From the cell containing the given text, extract its center point as (X, Y) coordinate. 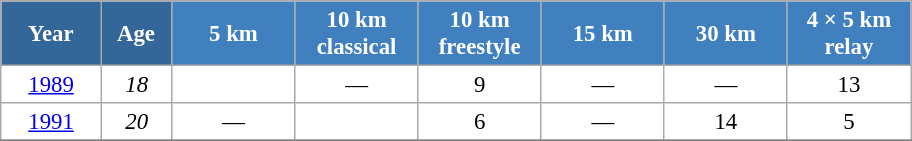
1991 (52, 122)
Age (136, 34)
4 × 5 km relay (848, 34)
1989 (52, 85)
20 (136, 122)
10 km freestyle (480, 34)
6 (480, 122)
18 (136, 85)
5 km (234, 34)
9 (480, 85)
5 (848, 122)
14 (726, 122)
13 (848, 85)
30 km (726, 34)
10 km classical (356, 34)
15 km (602, 34)
Year (52, 34)
